Locate the cell with the specified text and output its [x, y] center coordinate. 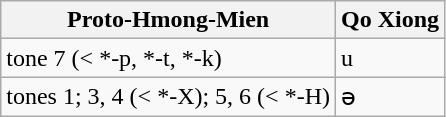
u [390, 58]
Qo Xiong [390, 20]
tones 1; 3, 4 (< *-X); 5, 6 (< *-H) [168, 97]
tone 7 (< *-p, *-t, *-k) [168, 58]
Proto-Hmong-Mien [168, 20]
ə [390, 97]
